Detect which cell encompasses the target text, then output its (X, Y) center coordinate. 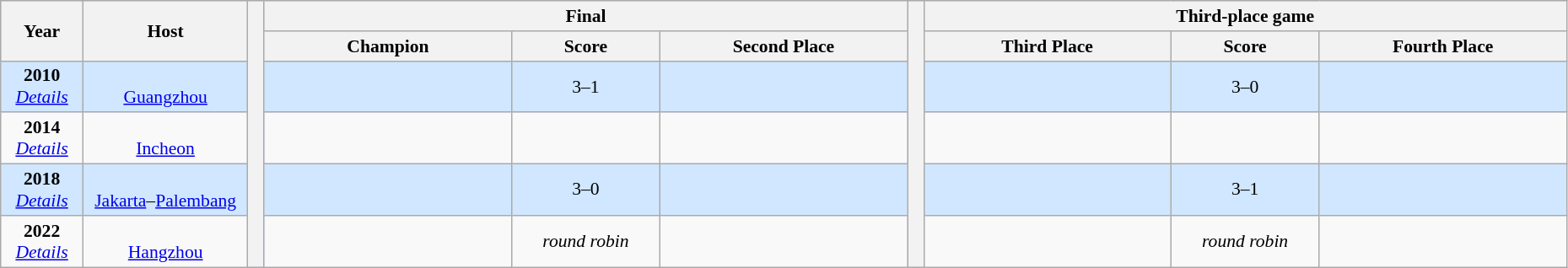
Year (42, 30)
Champion (388, 46)
Final (585, 16)
2014Details (42, 138)
2018Details (42, 190)
Hangzhou (165, 241)
Fourth Place (1442, 46)
Jakarta–Palembang (165, 190)
Host (165, 30)
Third-place game (1245, 16)
Second Place (783, 46)
Third Place (1048, 46)
Guangzhou (165, 86)
Incheon (165, 138)
2022Details (42, 241)
2010Details (42, 86)
